Output the [x, y] coordinate of the center of the cell containing the given text.  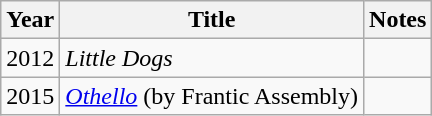
2015 [30, 96]
2012 [30, 58]
Othello (by Frantic Assembly) [212, 96]
Little Dogs [212, 58]
Year [30, 20]
Title [212, 20]
Notes [398, 20]
